Pinpoint the cell where the given text exists, returning its [x, y] midpoint coordinate. 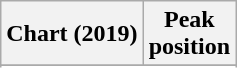
Peakposition [189, 34]
Chart (2019) [72, 34]
